Return the [X, Y] coordinate for the center point of the cell that contains the specified text.  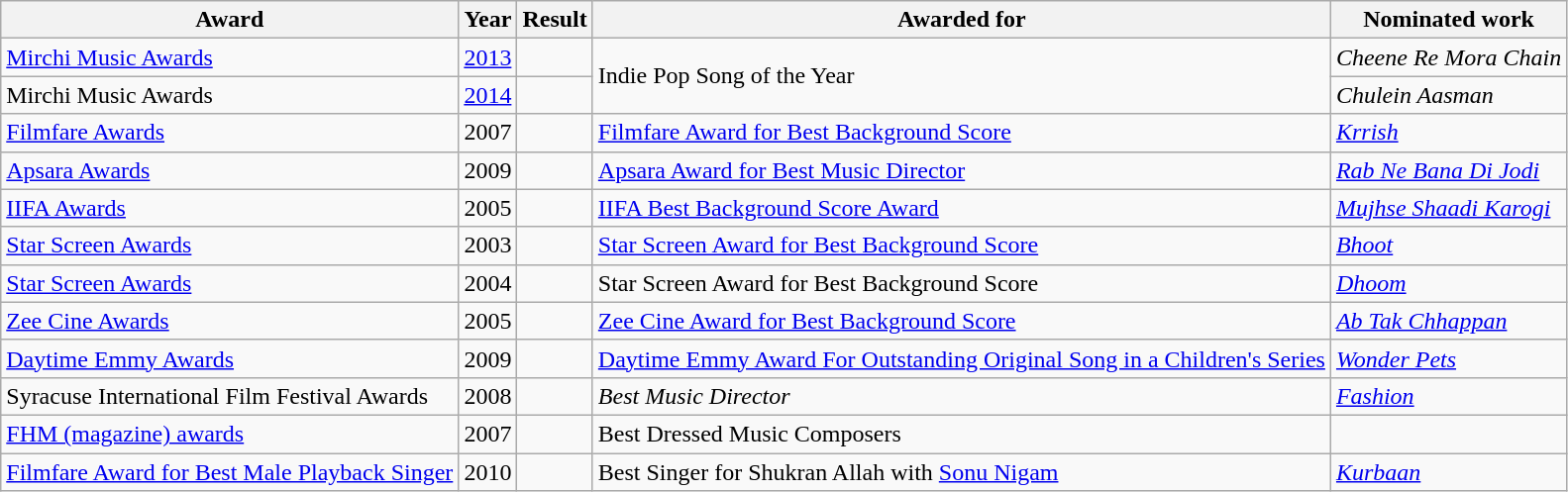
Filmfare Award for Best Background Score [961, 133]
2003 [487, 246]
Zee Cine Awards [230, 321]
Bhoot [1448, 246]
Nominated work [1448, 20]
Filmfare Awards [230, 133]
FHM (magazine) awards [230, 434]
Filmfare Award for Best Male Playback Singer [230, 472]
Best Dressed Music Composers [961, 434]
Krrish [1448, 133]
2013 [487, 57]
Best Singer for Shukran Allah with Sonu Nigam [961, 472]
Fashion [1448, 396]
Chulein Aasman [1448, 95]
IIFA Awards [230, 208]
Daytime Emmy Award For Outstanding Original Song in a Children's Series [961, 358]
Award [230, 20]
Rab Ne Bana Di Jodi [1448, 170]
2004 [487, 283]
2010 [487, 472]
Apsara Awards [230, 170]
2008 [487, 396]
Syracuse International Film Festival Awards [230, 396]
Year [487, 20]
Zee Cine Award for Best Background Score [961, 321]
Indie Pop Song of the Year [961, 76]
Ab Tak Chhappan [1448, 321]
Apsara Award for Best Music Director [961, 170]
Mujhse Shaadi Karogi [1448, 208]
Best Music Director [961, 396]
Cheene Re Mora Chain [1448, 57]
Dhoom [1448, 283]
Awarded for [961, 20]
Wonder Pets [1448, 358]
IIFA Best Background Score Award [961, 208]
2014 [487, 95]
Result [555, 20]
Kurbaan [1448, 472]
Daytime Emmy Awards [230, 358]
